Scan for the cell matching the given text and deliver its (x, y) coordinate at center. 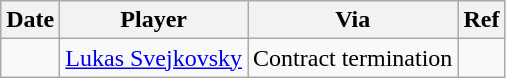
Lukas Svejkovsky (154, 58)
Date (30, 20)
Contract termination (353, 58)
Via (353, 20)
Player (154, 20)
Ref (482, 20)
